From the cell containing the given text, extract its center point as [x, y] coordinate. 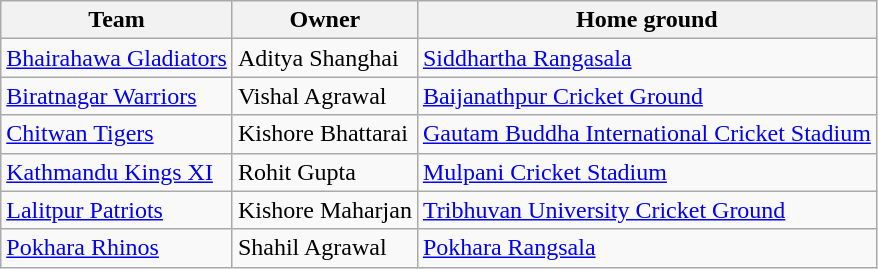
Lalitpur Patriots [117, 210]
Team [117, 20]
Pokhara Rangsala [646, 248]
Vishal Agrawal [324, 96]
Pokhara Rhinos [117, 248]
Chitwan Tigers [117, 134]
Shahil Agrawal [324, 248]
Gautam Buddha International Cricket Stadium [646, 134]
Biratnagar Warriors [117, 96]
Kishore Maharjan [324, 210]
Tribhuvan University Cricket Ground [646, 210]
Kathmandu Kings XI [117, 172]
Home ground [646, 20]
Owner [324, 20]
Aditya Shanghai [324, 58]
Bhairahawa Gladiators [117, 58]
Kishore Bhattarai [324, 134]
Mulpani Cricket Stadium [646, 172]
Rohit Gupta [324, 172]
Baijanathpur Cricket Ground [646, 96]
Siddhartha Rangasala [646, 58]
